For the text-containing cell, return its midpoint in (x, y) coordinate format. 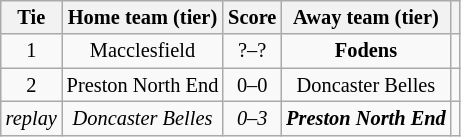
1 (32, 51)
replay (32, 118)
?–? (252, 51)
0–0 (252, 85)
Tie (32, 17)
Home team (tier) (142, 17)
Away team (tier) (366, 17)
Macclesfield (142, 51)
2 (32, 85)
0–3 (252, 118)
Score (252, 17)
Fodens (366, 51)
